Locate the cell with the specified text and output its (X, Y) center coordinate. 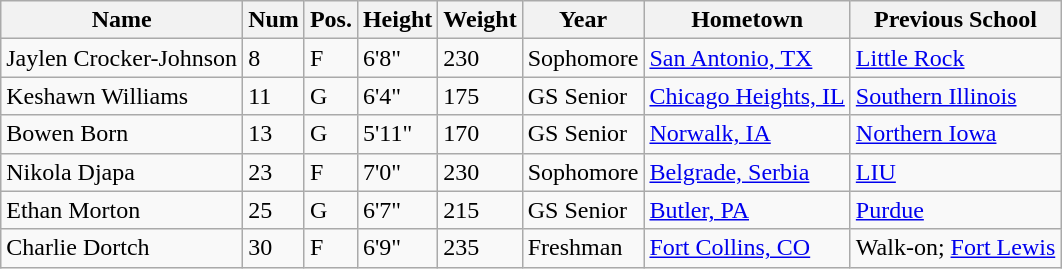
Norwalk, IA (747, 134)
LIU (955, 172)
215 (480, 210)
11 (274, 96)
Ethan Morton (122, 210)
Year (583, 20)
30 (274, 248)
13 (274, 134)
5'11" (397, 134)
Butler, PA (747, 210)
170 (480, 134)
7'0" (397, 172)
Purdue (955, 210)
6'8" (397, 58)
Belgrade, Serbia (747, 172)
Bowen Born (122, 134)
Pos. (330, 20)
Walk-on; Fort Lewis (955, 248)
6'7" (397, 210)
235 (480, 248)
San Antonio, TX (747, 58)
Height (397, 20)
Freshman (583, 248)
Nikola Djapa (122, 172)
6'4" (397, 96)
Southern Illinois (955, 96)
6'9" (397, 248)
8 (274, 58)
Northern Iowa (955, 134)
Jaylen Crocker-Johnson (122, 58)
Num (274, 20)
175 (480, 96)
Chicago Heights, IL (747, 96)
Hometown (747, 20)
Keshawn Williams (122, 96)
23 (274, 172)
Previous School (955, 20)
Weight (480, 20)
Fort Collins, CO (747, 248)
Charlie Dortch (122, 248)
25 (274, 210)
Name (122, 20)
Little Rock (955, 58)
